Determine the (x, y) coordinate at the center of the cell enclosing the given text.  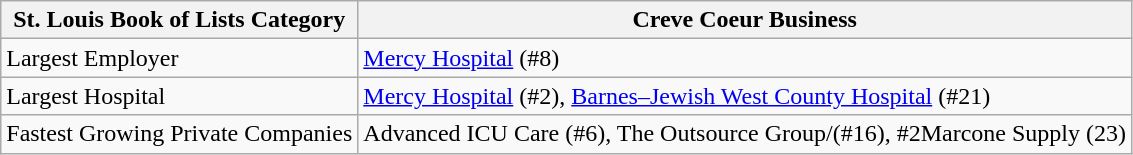
Mercy Hospital (#2), Barnes–Jewish West County Hospital (#21) (745, 96)
Advanced ICU Care (#6), The Outsource Group/(#16), #2Marcone Supply (23) (745, 134)
St. Louis Book of Lists Category (180, 20)
Largest Hospital (180, 96)
Fastest Growing Private Companies (180, 134)
Mercy Hospital (#8) (745, 58)
Creve Coeur Business (745, 20)
Largest Employer (180, 58)
